Find where the given text appears and provide that cell's center as [X, Y] coordinate. 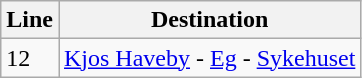
Destination [209, 20]
12 [30, 58]
Line [30, 20]
Kjos Haveby - Eg - Sykehuset [209, 58]
